Extract the (x, y) coordinate from the center of the cell holding the provided text.  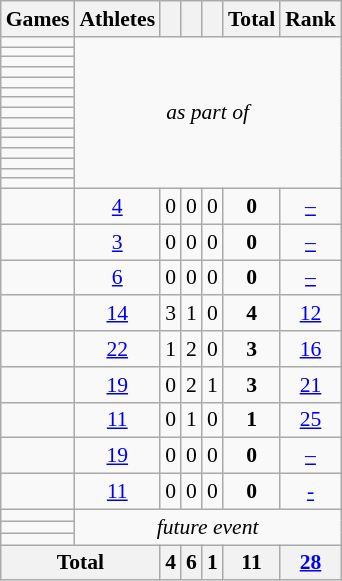
Games (38, 19)
14 (117, 314)
12 (310, 314)
as part of (207, 113)
21 (310, 385)
22 (117, 349)
Rank (310, 19)
future event (207, 527)
- (310, 492)
Athletes (117, 19)
16 (310, 349)
25 (310, 420)
28 (310, 563)
